Find where the given text appears and provide that cell's center as [x, y] coordinate. 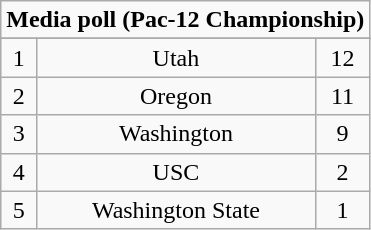
3 [19, 134]
USC [176, 172]
Washington State [176, 210]
5 [19, 210]
Utah [176, 58]
12 [342, 58]
Oregon [176, 96]
11 [342, 96]
4 [19, 172]
Washington [176, 134]
Media poll (Pac-12 Championship) [186, 20]
9 [342, 134]
